Extract the [x, y] coordinate from the center of the cell holding the provided text.  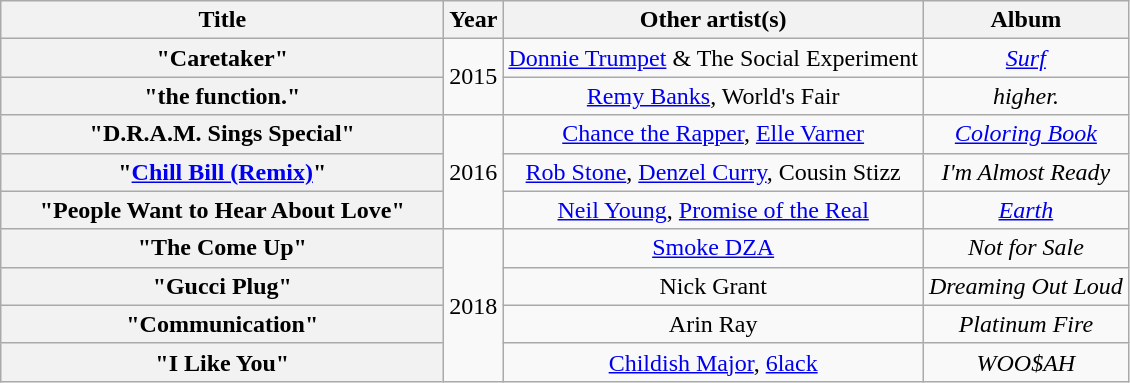
Earth [1026, 210]
Childish Major, 6lack [714, 362]
higher. [1026, 96]
Remy Banks, World's Fair [714, 96]
Donnie Trumpet & The Social Experiment [714, 58]
"The Come Up" [222, 248]
Dreaming Out Loud [1026, 286]
Album [1026, 20]
"Chill Bill (Remix)" [222, 172]
Nick Grant [714, 286]
"D.R.A.M. Sings Special" [222, 134]
"Communication" [222, 324]
2015 [474, 77]
Not for Sale [1026, 248]
Neil Young, Promise of the Real [714, 210]
I'm Almost Ready [1026, 172]
Surf [1026, 58]
"People Want to Hear About Love" [222, 210]
Title [222, 20]
"the function." [222, 96]
Rob Stone, Denzel Curry, Cousin Stizz [714, 172]
Coloring Book [1026, 134]
Other artist(s) [714, 20]
2016 [474, 172]
2018 [474, 305]
Year [474, 20]
"Gucci Plug" [222, 286]
Smoke DZA [714, 248]
WOO$AH [1026, 362]
"Caretaker" [222, 58]
Chance the Rapper, Elle Varner [714, 134]
Platinum Fire [1026, 324]
"I Like You" [222, 362]
Arin Ray [714, 324]
